Return [X, Y] of the center of cell containing provided text 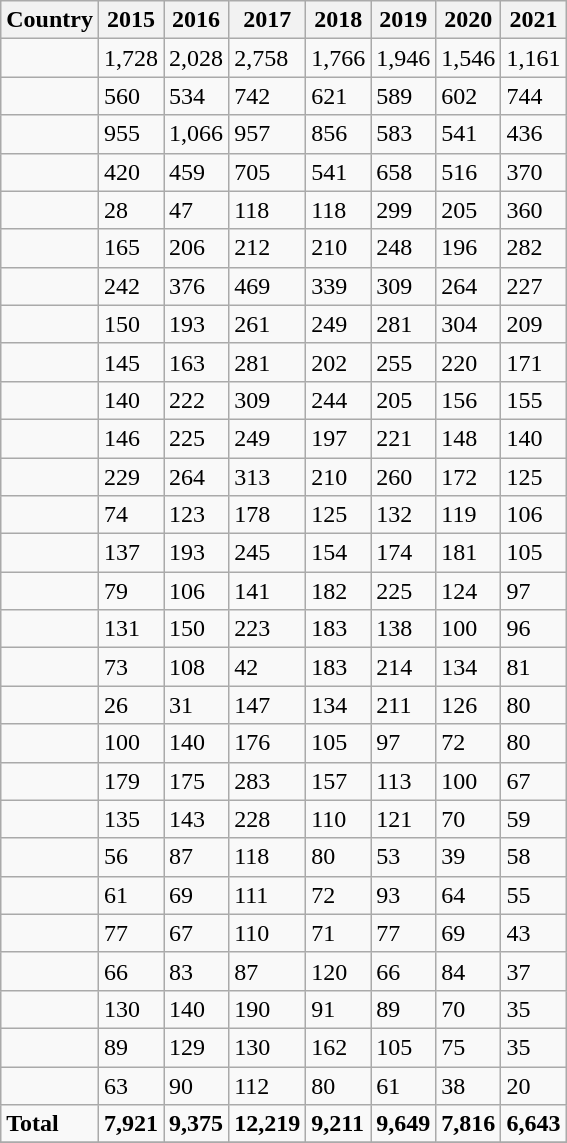
56 [130, 857]
37 [534, 971]
589 [404, 96]
196 [468, 248]
146 [130, 438]
179 [130, 781]
93 [404, 895]
172 [468, 477]
135 [130, 819]
39 [468, 857]
182 [338, 591]
9,211 [338, 1124]
63 [130, 1085]
1,946 [404, 58]
1,766 [338, 58]
Country [50, 20]
228 [268, 819]
59 [534, 819]
705 [268, 172]
137 [130, 553]
436 [534, 134]
245 [268, 553]
2020 [468, 20]
583 [404, 134]
299 [404, 210]
111 [268, 895]
38 [468, 1085]
560 [130, 96]
83 [196, 971]
123 [196, 515]
28 [130, 210]
534 [196, 96]
220 [468, 362]
112 [268, 1085]
2,028 [196, 58]
79 [130, 591]
73 [130, 667]
42 [268, 667]
304 [468, 324]
856 [338, 134]
157 [338, 781]
12,219 [268, 1124]
181 [468, 553]
108 [196, 667]
2,758 [268, 58]
1,161 [534, 58]
229 [130, 477]
121 [404, 819]
221 [404, 438]
91 [338, 1009]
227 [534, 286]
126 [468, 705]
516 [468, 172]
197 [338, 438]
Total [50, 1124]
1,066 [196, 134]
2019 [404, 20]
2018 [338, 20]
20 [534, 1085]
43 [534, 933]
190 [268, 1009]
147 [268, 705]
141 [268, 591]
214 [404, 667]
131 [130, 629]
96 [534, 629]
143 [196, 819]
7,921 [130, 1124]
744 [534, 96]
255 [404, 362]
138 [404, 629]
742 [268, 96]
53 [404, 857]
178 [268, 515]
84 [468, 971]
26 [130, 705]
119 [468, 515]
283 [268, 781]
75 [468, 1047]
957 [268, 134]
129 [196, 1047]
260 [404, 477]
113 [404, 781]
2017 [268, 20]
202 [338, 362]
163 [196, 362]
74 [130, 515]
223 [268, 629]
621 [338, 96]
9,649 [404, 1124]
7,816 [468, 1124]
248 [404, 248]
47 [196, 210]
156 [468, 400]
339 [338, 286]
658 [404, 172]
955 [130, 134]
176 [268, 743]
162 [338, 1047]
31 [196, 705]
244 [338, 400]
64 [468, 895]
261 [268, 324]
2016 [196, 20]
242 [130, 286]
165 [130, 248]
209 [534, 324]
370 [534, 172]
2021 [534, 20]
148 [468, 438]
155 [534, 400]
175 [196, 781]
120 [338, 971]
420 [130, 172]
90 [196, 1085]
2015 [130, 20]
1,546 [468, 58]
81 [534, 667]
211 [404, 705]
222 [196, 400]
313 [268, 477]
58 [534, 857]
206 [196, 248]
71 [338, 933]
469 [268, 286]
6,643 [534, 1124]
124 [468, 591]
1,728 [130, 58]
282 [534, 248]
459 [196, 172]
376 [196, 286]
132 [404, 515]
212 [268, 248]
55 [534, 895]
360 [534, 210]
602 [468, 96]
9,375 [196, 1124]
171 [534, 362]
174 [404, 553]
154 [338, 553]
145 [130, 362]
